Return (X, Y) of the center of cell containing provided text 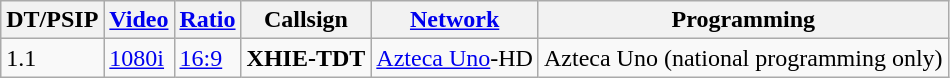
Azteca Uno-HD (455, 58)
XHIE-TDT (306, 58)
Ratio (208, 20)
Callsign (306, 20)
1080i (139, 58)
Network (455, 20)
1.1 (52, 58)
Programming (743, 20)
Azteca Uno (national programming only) (743, 58)
Video (139, 20)
16:9 (208, 58)
DT/PSIP (52, 20)
